Search for the cell housing the specified text and yield its (x, y) center coordinate. 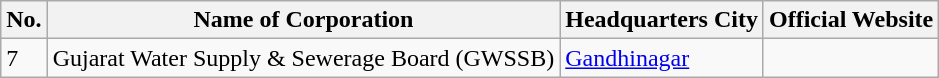
Official Website (850, 20)
Gujarat Water Supply & Sewerage Board (GWSSB) (304, 58)
Gandhinagar (662, 58)
7 (24, 58)
No. (24, 20)
Headquarters City (662, 20)
Name of Corporation (304, 20)
